Return [X, Y] of the center of cell containing provided text 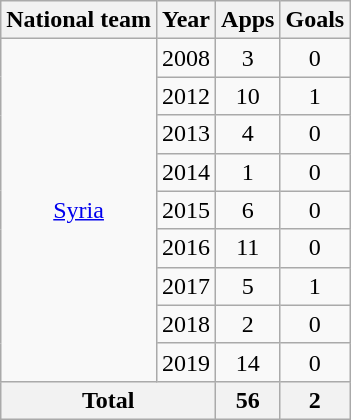
Apps [248, 20]
2014 [186, 172]
3 [248, 58]
2018 [186, 324]
Total [108, 400]
2017 [186, 286]
10 [248, 96]
6 [248, 210]
Syria [79, 210]
4 [248, 134]
2012 [186, 96]
National team [79, 20]
2019 [186, 362]
14 [248, 362]
Year [186, 20]
Goals [315, 20]
2016 [186, 248]
2015 [186, 210]
2013 [186, 134]
11 [248, 248]
2008 [186, 58]
56 [248, 400]
5 [248, 286]
